Search for the cell housing the specified text and yield its (X, Y) center coordinate. 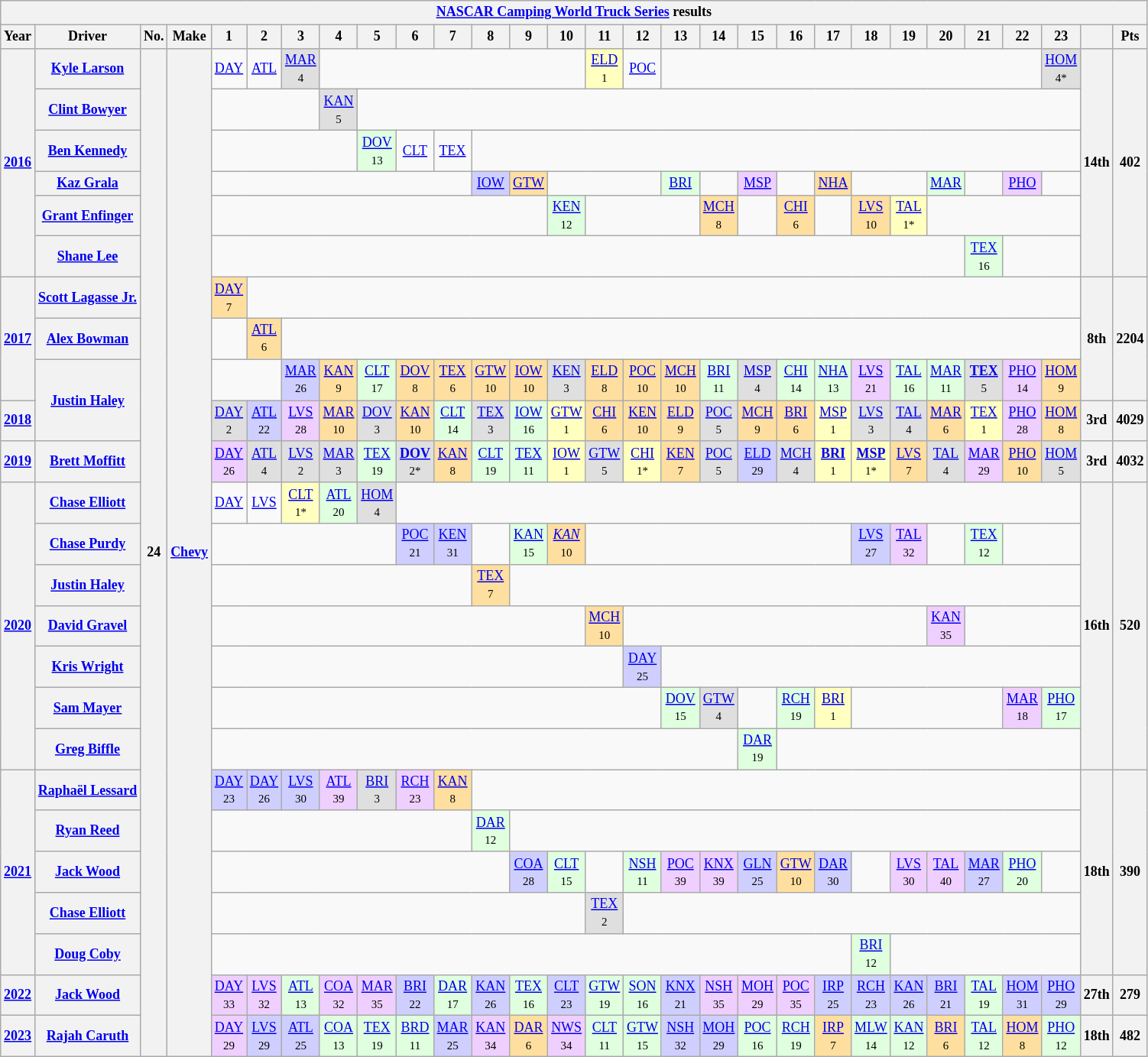
390 (1130, 872)
27th (1098, 995)
15 (758, 37)
ATL22 (264, 421)
2018 (18, 421)
2204 (1130, 339)
KAN12 (909, 1036)
MAR35 (378, 995)
16 (796, 37)
CLT (416, 151)
DAR12 (491, 831)
NHA (833, 183)
MCH8 (718, 216)
KNX39 (718, 872)
MAR4 (301, 69)
TAL1* (909, 216)
402 (1130, 163)
SON16 (643, 995)
CLT11 (605, 1036)
DOV8 (416, 380)
8 (491, 37)
BRI11 (718, 380)
DOV13 (378, 151)
14th (1098, 163)
CLT17 (378, 380)
MSP1* (871, 462)
Brett Moffitt (87, 462)
LVS2 (301, 462)
BRI22 (416, 995)
POC16 (758, 1036)
IOW16 (529, 421)
POC (643, 69)
TEX (452, 151)
BRI12 (871, 954)
PHO12 (1061, 1036)
GLN25 (758, 872)
KEN3 (566, 380)
DAR6 (529, 1036)
DOV15 (680, 708)
Kris Wright (87, 667)
Chase Purdy (87, 544)
MCH4 (796, 462)
No. (154, 37)
CHI14 (796, 380)
ATL6 (264, 339)
2017 (18, 339)
GTW1 (566, 421)
482 (1130, 1036)
Kyle Larson (87, 69)
ELD9 (680, 421)
10 (566, 37)
KAN15 (529, 544)
MSP4 (758, 380)
HOM4* (1061, 69)
PHO28 (1023, 421)
ATL4 (264, 462)
Make (190, 37)
DAY25 (643, 667)
ATL25 (301, 1036)
TEX7 (491, 585)
TAL16 (909, 380)
Sam Mayer (87, 708)
20 (946, 37)
Clint Bowyer (87, 110)
14 (718, 37)
12 (643, 37)
TAL12 (984, 1036)
ATL20 (339, 503)
ELD8 (605, 380)
David Gravel (87, 626)
Driver (87, 37)
MAR10 (339, 421)
2023 (18, 1036)
CLT19 (491, 462)
DAY33 (229, 995)
ATL (264, 69)
MAR27 (984, 872)
TAL40 (946, 872)
NSH32 (680, 1036)
TEX11 (529, 462)
Scott Lagasse Jr. (87, 298)
DAR17 (452, 995)
17 (833, 37)
TEX5 (984, 380)
13 (680, 37)
7 (452, 37)
BRI21 (946, 995)
KAN5 (339, 110)
Pts (1130, 37)
16th (1098, 626)
IRP 25 (833, 995)
LVS3 (871, 421)
DOV3 (378, 421)
DAY7 (229, 298)
LVS32 (264, 995)
4 (339, 37)
2020 (18, 626)
NHA13 (833, 380)
COA32 (339, 995)
21 (984, 37)
MAR (946, 183)
LVS29 (264, 1036)
CLT23 (566, 995)
CHI1* (643, 462)
2021 (18, 872)
2019 (18, 462)
IOW10 (529, 380)
LVS10 (871, 216)
Chevy (190, 552)
4032 (1130, 462)
LVS28 (301, 421)
TEX1 (984, 421)
MAR11 (946, 380)
IOW (491, 183)
TEX2 (605, 913)
COA28 (529, 872)
BRI3 (378, 790)
KAN35 (946, 626)
Greg Biffle (87, 749)
3 (301, 37)
Ryan Reed (87, 831)
18 (871, 37)
TEX12 (984, 544)
CLT14 (452, 421)
MAR26 (301, 380)
DAR30 (833, 872)
GTW19 (605, 995)
NASCAR Camping World Truck Series results (574, 12)
DAY29 (229, 1036)
ELD1 (605, 69)
DOV2* (416, 462)
BRD11 (416, 1036)
KAN9 (339, 380)
PHO14 (1023, 380)
MAR6 (946, 421)
Grant Enfinger (87, 216)
HOM5 (1061, 462)
MCH9 (758, 421)
Shane Lee (87, 257)
TAL19 (984, 995)
CLT1* (301, 503)
LVS21 (871, 380)
PHO (1023, 183)
Rajah Caruth (87, 1036)
KAN34 (491, 1036)
19 (909, 37)
Kaz Grala (87, 183)
IOW1 (566, 462)
GTW5 (605, 462)
Year (18, 37)
NSH35 (718, 995)
6 (416, 37)
KEN12 (566, 216)
MAR18 (1023, 708)
NWS34 (566, 1036)
IRP7 (833, 1036)
POC21 (416, 544)
DAY2 (229, 421)
HOM31 (1023, 995)
KNX21 (680, 995)
ATL13 (301, 995)
11 (605, 37)
8th (1098, 339)
PHO20 (1023, 872)
Raphaël Lessard (87, 790)
NSH11 (643, 872)
MAR25 (452, 1036)
4029 (1130, 421)
23 (1061, 37)
KEN7 (680, 462)
GTW15 (643, 1036)
5 (378, 37)
GTW4 (718, 708)
POC39 (680, 872)
DAR19 (758, 749)
LVS27 (871, 544)
KEN31 (452, 544)
GTW (529, 183)
LVS7 (909, 462)
PHO17 (1061, 708)
TEX3 (491, 421)
MSP (758, 183)
TEX6 (452, 380)
9 (529, 37)
HOM9 (1061, 380)
POC 35 (796, 995)
1 (229, 37)
279 (1130, 995)
Alex Bowman (87, 339)
22 (1023, 37)
MLW14 (871, 1036)
PHO29 (1061, 995)
LVS (264, 503)
POC10 (643, 380)
MSP1 (833, 421)
520 (1130, 626)
BRI (680, 183)
KEN10 (643, 421)
2022 (18, 995)
COA13 (339, 1036)
Ben Kennedy (87, 151)
HOM4 (378, 503)
2016 (18, 163)
ATL39 (339, 790)
DAY23 (229, 790)
2 (264, 37)
CLT15 (566, 872)
MAR29 (984, 462)
PHO10 (1023, 462)
24 (154, 552)
Doug Coby (87, 954)
MAR3 (339, 462)
ELD29 (758, 462)
TAL32 (909, 544)
